Detect which cell encompasses the target text, then output its (X, Y) center coordinate. 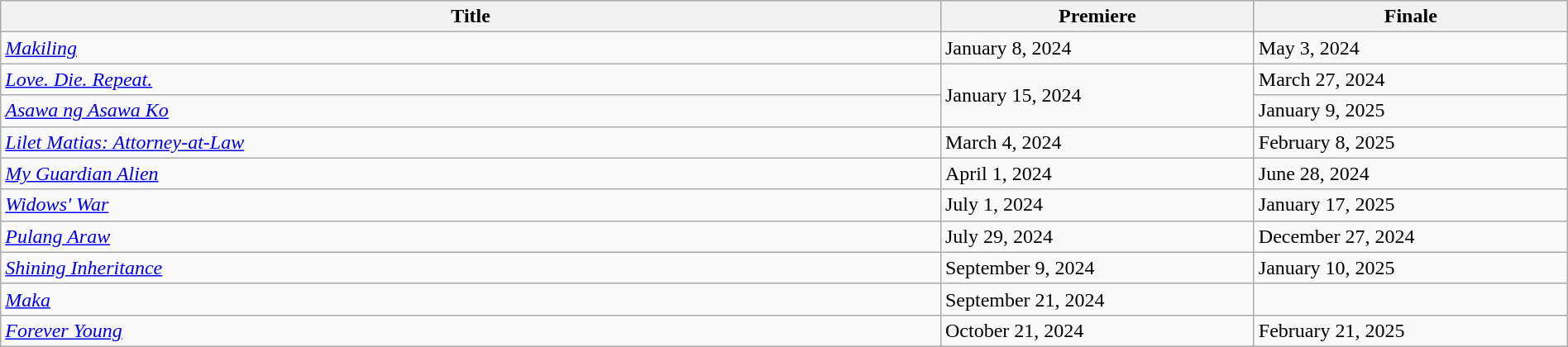
March 4, 2024 (1097, 142)
March 27, 2024 (1411, 79)
July 1, 2024 (1097, 205)
Title (471, 17)
February 21, 2025 (1411, 330)
Asawa ng Asawa Ko (471, 111)
Widows' War (471, 205)
January 15, 2024 (1097, 95)
June 28, 2024 (1411, 173)
April 1, 2024 (1097, 173)
January 17, 2025 (1411, 205)
September 21, 2024 (1097, 299)
Maka (471, 299)
Premiere (1097, 17)
Makiling (471, 48)
January 8, 2024 (1097, 48)
Lilet Matias: Attorney-at-Law (471, 142)
My Guardian Alien (471, 173)
Shining Inheritance (471, 268)
Pulang Araw (471, 236)
January 10, 2025 (1411, 268)
Finale (1411, 17)
May 3, 2024 (1411, 48)
December 27, 2024 (1411, 236)
October 21, 2024 (1097, 330)
September 9, 2024 (1097, 268)
Forever Young (471, 330)
January 9, 2025 (1411, 111)
July 29, 2024 (1097, 236)
Love. Die. Repeat. (471, 79)
February 8, 2025 (1411, 142)
